Identify which cell holds the provided text, then report its [x, y] central coordinate. 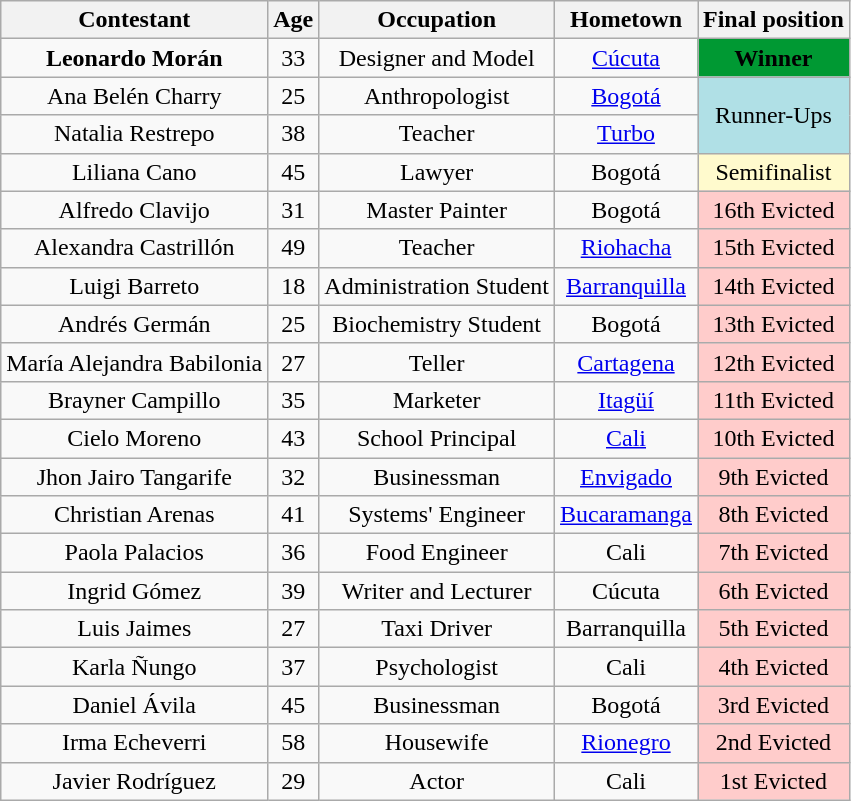
Riohacha [626, 248]
Envigado [626, 477]
5th Evicted [774, 629]
Marketer [437, 400]
Alfredo Clavijo [134, 210]
38 [294, 134]
Anthropologist [437, 96]
Contestant [134, 20]
Jhon Jairo Tangarife [134, 477]
Winner [774, 58]
Cielo Moreno [134, 438]
35 [294, 400]
2nd Evicted [774, 743]
Taxi Driver [437, 629]
María Alejandra Babilonia [134, 362]
Irma Echeverri [134, 743]
Ana Belén Charry [134, 96]
Alexandra Castrillón [134, 248]
Cartagena [626, 362]
7th Evicted [774, 553]
Turbo [626, 134]
Final position [774, 20]
18 [294, 286]
10th Evicted [774, 438]
Runner-Ups [774, 115]
Food Engineer [437, 553]
Itagüí [626, 400]
Bucaramanga [626, 515]
13th Evicted [774, 324]
Brayner Campillo [134, 400]
Natalia Restrepo [134, 134]
Semifinalist [774, 172]
Age [294, 20]
Master Painter [437, 210]
37 [294, 667]
49 [294, 248]
Systems' Engineer [437, 515]
Liliana Cano [134, 172]
Actor [437, 781]
1st Evicted [774, 781]
29 [294, 781]
8th Evicted [774, 515]
Designer and Model [437, 58]
Rionegro [626, 743]
58 [294, 743]
Javier Rodríguez [134, 781]
41 [294, 515]
4th Evicted [774, 667]
Occupation [437, 20]
39 [294, 591]
Christian Arenas [134, 515]
Hometown [626, 20]
36 [294, 553]
Biochemistry Student [437, 324]
15th Evicted [774, 248]
Teller [437, 362]
Administration Student [437, 286]
32 [294, 477]
Writer and Lecturer [437, 591]
Leonardo Morán [134, 58]
Ingrid Gómez [134, 591]
9th Evicted [774, 477]
31 [294, 210]
14th Evicted [774, 286]
12th Evicted [774, 362]
6th Evicted [774, 591]
Daniel Ávila [134, 705]
16th Evicted [774, 210]
Housewife [437, 743]
Lawyer [437, 172]
43 [294, 438]
Paola Palacios [134, 553]
Luis Jaimes [134, 629]
Luigi Barreto [134, 286]
3rd Evicted [774, 705]
33 [294, 58]
Andrés Germán [134, 324]
Psychologist [437, 667]
Karla Ñungo [134, 667]
11th Evicted [774, 400]
School Principal [437, 438]
